Locate the cell with the specified text and output its (X, Y) center coordinate. 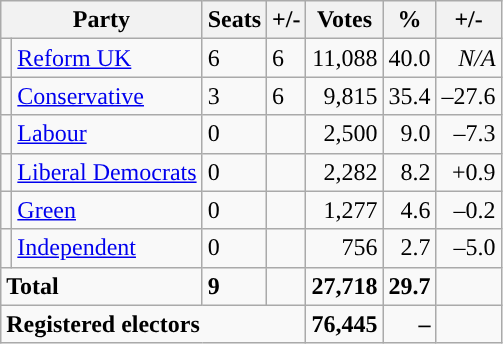
–27.6 (468, 96)
+0.9 (468, 172)
Seats (234, 20)
Conservative (107, 96)
3 (234, 96)
– (410, 324)
Liberal Democrats (107, 172)
27,718 (344, 286)
8.2 (410, 172)
35.4 (410, 96)
–5.0 (468, 248)
Independent (107, 248)
–7.3 (468, 134)
N/A (468, 58)
9.0 (410, 134)
2.7 (410, 248)
29.7 (410, 286)
Total (102, 286)
Votes (344, 20)
2,500 (344, 134)
756 (344, 248)
40.0 (410, 58)
2,282 (344, 172)
Party (102, 20)
11,088 (344, 58)
Registered electors (154, 324)
Reform UK (107, 58)
Labour (107, 134)
4.6 (410, 210)
1,277 (344, 210)
9,815 (344, 96)
% (410, 20)
76,445 (344, 324)
9 (234, 286)
Green (107, 210)
–0.2 (468, 210)
